Detect which cell encompasses the target text, then output its [x, y] center coordinate. 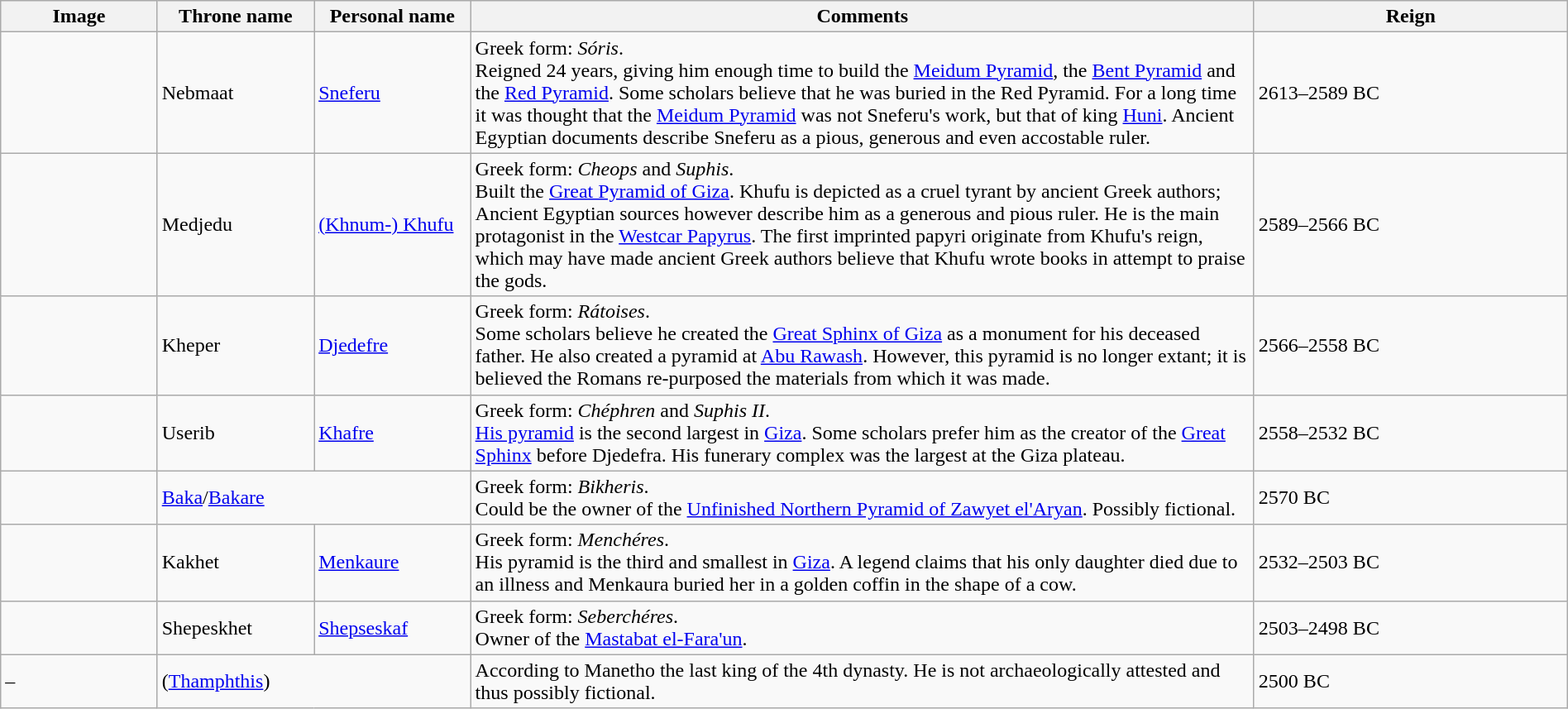
Throne name [235, 17]
Reign [1411, 17]
(Thamphthis) [314, 682]
2558–2532 BC [1411, 433]
Baka/Bakare [314, 498]
Khafre [392, 433]
2503–2498 BC [1411, 627]
Shepeskhet [235, 627]
2566–2558 BC [1411, 346]
Medjedu [235, 225]
According to Manetho the last king of the 4th dynasty. He is not archaeologically attested and thus possibly fictional. [862, 682]
2570 BC [1411, 498]
Menkaure [392, 563]
2589–2566 BC [1411, 225]
Sneferu [392, 93]
2532–2503 BC [1411, 563]
2500 BC [1411, 682]
Shepseskaf [392, 627]
Greek form: Bikheris.Could be the owner of the Unfinished Northern Pyramid of Zawyet el'Aryan. Possibly fictional. [862, 498]
2613–2589 BC [1411, 93]
Greek form: Seberchéres.Owner of the Mastabat el-Fara'un. [862, 627]
Kheper [235, 346]
Nebmaat [235, 93]
– [79, 682]
Comments [862, 17]
Kakhet [235, 563]
Personal name [392, 17]
Djedefre [392, 346]
Userib [235, 433]
(Khnum-) Khufu [392, 225]
Image [79, 17]
